Find where the given text appears and provide that cell's center as [X, Y] coordinate. 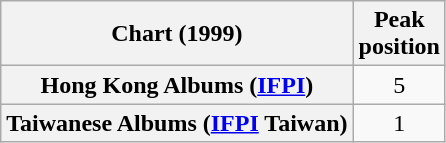
Taiwanese Albums (IFPI Taiwan) [177, 123]
Peakposition [399, 34]
Chart (1999) [177, 34]
1 [399, 123]
5 [399, 85]
Hong Kong Albums (IFPI) [177, 85]
